Search for the cell housing the specified text and yield its [X, Y] center coordinate. 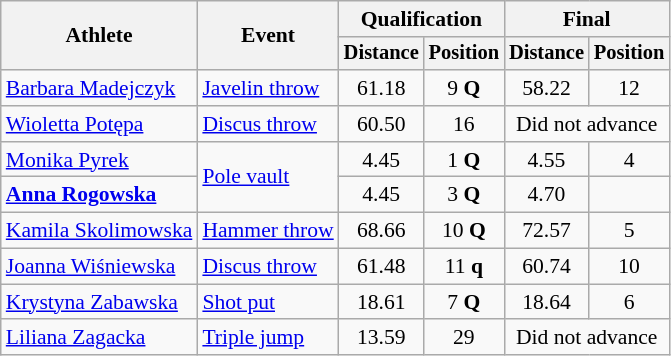
4.70 [546, 195]
18.64 [546, 302]
Krystyna Zabawska [100, 302]
Barbara Madejczyk [100, 88]
72.57 [546, 231]
58.22 [546, 88]
Javelin throw [268, 88]
9 Q [464, 88]
Qualification [422, 19]
Shot put [268, 302]
Event [268, 36]
10 Q [464, 231]
12 [629, 88]
Final [586, 19]
60.50 [382, 124]
16 [464, 124]
3 Q [464, 195]
29 [464, 338]
13.59 [382, 338]
Athlete [100, 36]
4 [629, 160]
10 [629, 267]
Anna Rogowska [100, 195]
60.74 [546, 267]
68.66 [382, 231]
Kamila Skolimowska [100, 231]
Joanna Wiśniewska [100, 267]
Triple jump [268, 338]
1 Q [464, 160]
11 q [464, 267]
Monika Pyrek [100, 160]
4.55 [546, 160]
61.48 [382, 267]
7 Q [464, 302]
5 [629, 231]
61.18 [382, 88]
Pole vault [268, 178]
Wioletta Potępa [100, 124]
Liliana Zagacka [100, 338]
6 [629, 302]
Hammer throw [268, 231]
18.61 [382, 302]
